Locate the cell with the specified text and output its (X, Y) center coordinate. 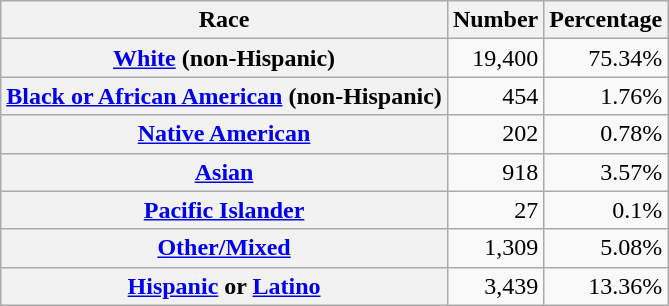
202 (495, 134)
454 (495, 96)
Hispanic or Latino (224, 286)
White (non-Hispanic) (224, 58)
3,439 (495, 286)
Black or African American (non-Hispanic) (224, 96)
0.1% (606, 210)
75.34% (606, 58)
Percentage (606, 20)
Other/Mixed (224, 248)
13.36% (606, 286)
0.78% (606, 134)
5.08% (606, 248)
Race (224, 20)
1.76% (606, 96)
3.57% (606, 172)
19,400 (495, 58)
Number (495, 20)
27 (495, 210)
Pacific Islander (224, 210)
Asian (224, 172)
1,309 (495, 248)
918 (495, 172)
Native American (224, 134)
